Find where the given text appears and provide that cell's center as (x, y) coordinate. 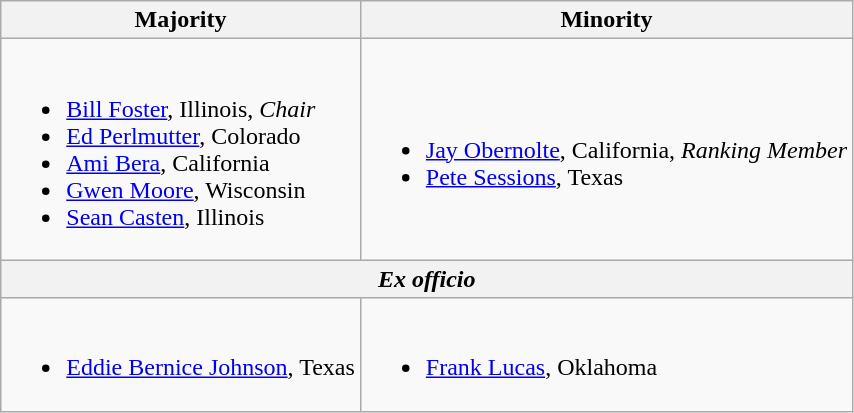
Ex officio (427, 279)
Minority (606, 20)
Frank Lucas, Oklahoma (606, 354)
Bill Foster, Illinois, ChairEd Perlmutter, ColoradoAmi Bera, CaliforniaGwen Moore, WisconsinSean Casten, Illinois (181, 150)
Jay Obernolte, California, Ranking MemberPete Sessions, Texas (606, 150)
Majority (181, 20)
Eddie Bernice Johnson, Texas (181, 354)
